Extract the (X, Y) coordinate from the center of the cell holding the provided text.  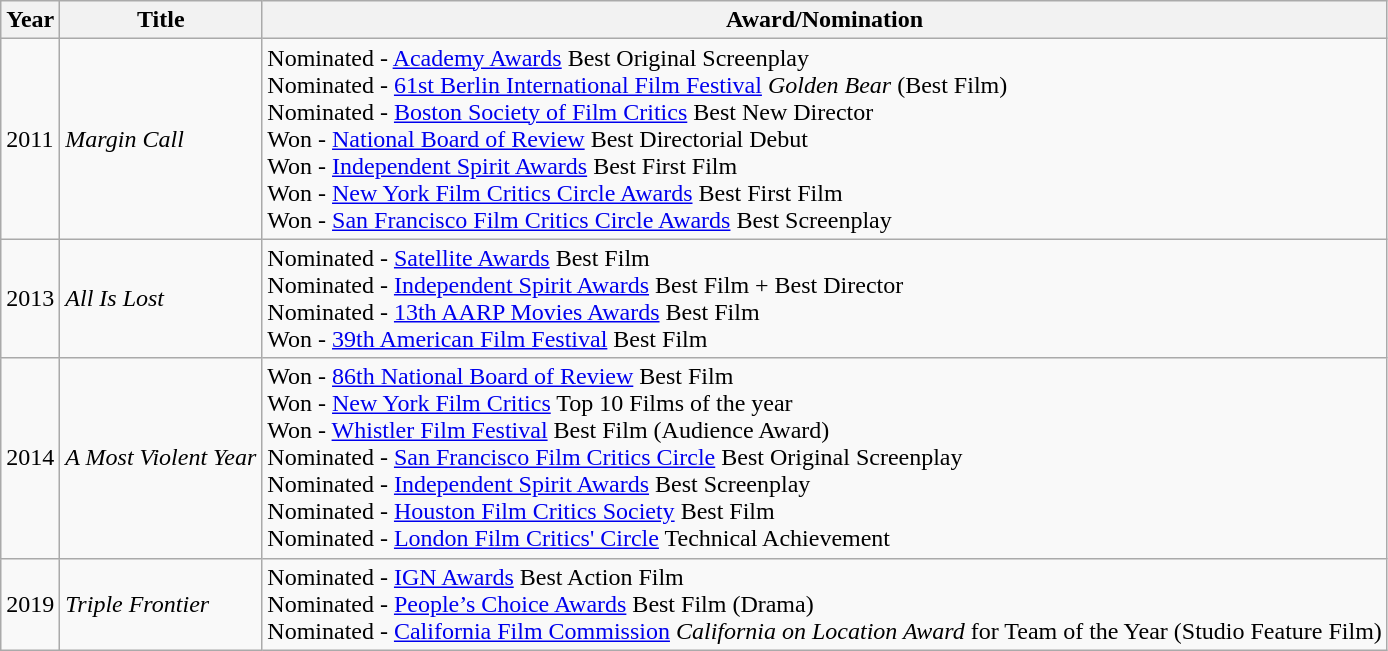
Title (161, 20)
2014 (30, 458)
2013 (30, 298)
Award/Nomination (825, 20)
Year (30, 20)
A Most Violent Year (161, 458)
2011 (30, 139)
Triple Frontier (161, 604)
Margin Call (161, 139)
2019 (30, 604)
All Is Lost (161, 298)
